Locate the cell with the specified text and output its (x, y) center coordinate. 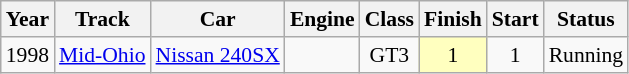
Engine (322, 19)
Running (586, 55)
Year (28, 19)
Status (586, 19)
Track (102, 19)
GT3 (390, 55)
Class (390, 19)
Start (516, 19)
Car (218, 19)
Nissan 240SX (218, 55)
Mid-Ohio (102, 55)
Finish (453, 19)
1998 (28, 55)
